Find where the given text appears and provide that cell's center as [X, Y] coordinate. 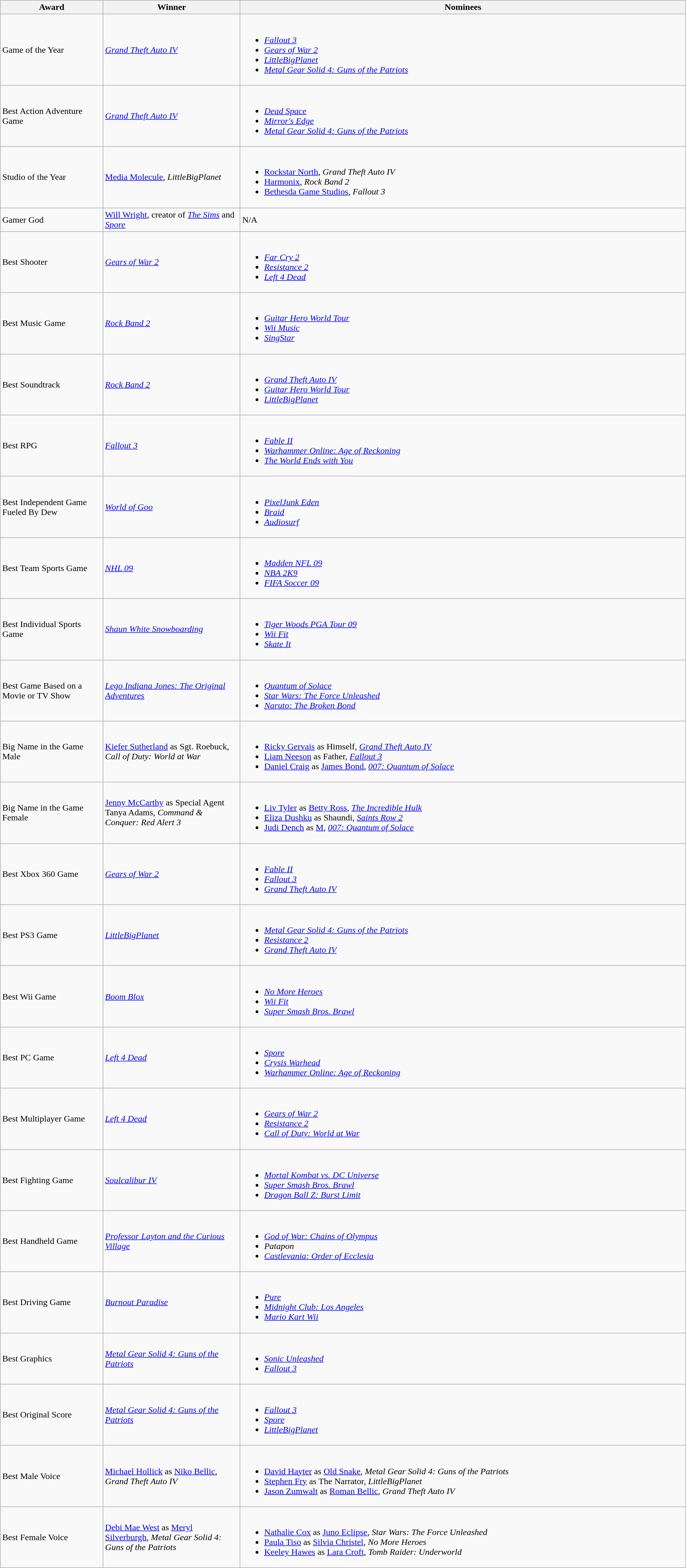
Mortal Kombat vs. DC UniverseSuper Smash Bros. BrawlDragon Ball Z: Burst Limit [463, 1180]
Boom Blox [171, 996]
Nominees [463, 7]
Best Driving Game [52, 1302]
Sonic UnleashedFallout 3 [463, 1358]
Dead SpaceMirror's EdgeMetal Gear Solid 4: Guns of the Patriots [463, 116]
Will Wright, creator of The Sims and Spore [171, 220]
Best Female Voice [52, 1537]
Liv Tyler as Betty Ross, The Incredible HulkEliza Dushku as Shaundi, Saints Row 2Judi Dench as M, 007: Quantum of Solace [463, 813]
Big Name in the Game Female [52, 813]
God of War: Chains of OlympusPataponCastlevania: Order of Ecclesia [463, 1241]
Best PS3 Game [52, 935]
Tiger Woods PGA Tour 09Wii FitSkate It [463, 629]
Best Action Adventure Game [52, 116]
Best Male Voice [52, 1476]
Best Individual Sports Game [52, 629]
Shaun White Snowboarding [171, 629]
Fallout 3 [171, 445]
Soulcalibur IV [171, 1180]
Best PC Game [52, 1058]
Winner [171, 7]
Professor Layton and the Curious Village [171, 1241]
Gears of War 2Resistance 2Call of Duty: World at War [463, 1119]
Media Molecule, LittleBigPlanet [171, 177]
Fallout 3Gears of War 2LittleBigPlanetMetal Gear Solid 4: Guns of the Patriots [463, 50]
PureMidnight Club: Los AngelesMario Kart Wii [463, 1302]
Best Handheld Game [52, 1241]
NHL 09 [171, 568]
Guitar Hero World TourWii MusicSingStar [463, 323]
Big Name in the Game Male [52, 752]
Best RPG [52, 445]
Fallout 3SporeLittleBigPlanet [463, 1415]
Studio of the Year [52, 177]
Quantum of SolaceStar Wars: The Force UnleashedNaruto: The Broken Bond [463, 691]
N/A [463, 220]
Grand Theft Auto IVGuitar Hero World TourLittleBigPlanet [463, 385]
Michael Hollick as Niko Bellic, Grand Theft Auto IV [171, 1476]
Jenny McCarthy as Special Agent Tanya Adams, Command & Conquer: Red Alert 3 [171, 813]
Award [52, 7]
Best Independent Game Fueled By Dew [52, 507]
Game of the Year [52, 50]
Madden NFL 09NBA 2K9FIFA Soccer 09 [463, 568]
Rockstar North, Grand Theft Auto IVHarmonix, Rock Band 2Bethesda Game Studios, Fallout 3 [463, 177]
Best Fighting Game [52, 1180]
Ricky Gervais as Himself, Grand Theft Auto IVLiam Neeson as Father, Fallout 3Daniel Craig as James Bond, 007: Quantum of Solace [463, 752]
Best Music Game [52, 323]
Best Team Sports Game [52, 568]
Best Multiplayer Game [52, 1119]
No More HeroesWii FitSuper Smash Bros. Brawl [463, 996]
PixelJunk EdenBraidAudiosurf [463, 507]
SporeCrysis WarheadWarhammer Online: Age of Reckoning [463, 1058]
Best Shooter [52, 262]
LittleBigPlanet [171, 935]
Lego Indiana Jones: The Original Adventures [171, 691]
Fable IIWarhammer Online: Age of ReckoningThe World Ends with You [463, 445]
Gamer God [52, 220]
Kiefer Sutherland as Sgt. Roebuck, Call of Duty: World at War [171, 752]
World of Goo [171, 507]
Metal Gear Solid 4: Guns of the PatriotsResistance 2Grand Theft Auto IV [463, 935]
Best Soundtrack [52, 385]
Best Wii Game [52, 996]
Far Cry 2Resistance 2Left 4 Dead [463, 262]
Best Graphics [52, 1358]
Best Original Score [52, 1415]
Best Game Based on a Movie or TV Show [52, 691]
Burnout Paradise [171, 1302]
Fable IIFallout 3Grand Theft Auto IV [463, 874]
Debi Mae West as Meryl Silverburgh, Metal Gear Solid 4: Guns of the Patriots [171, 1537]
Best Xbox 360 Game [52, 874]
